Extract the (X, Y) coordinate from the center of the cell holding the provided text.  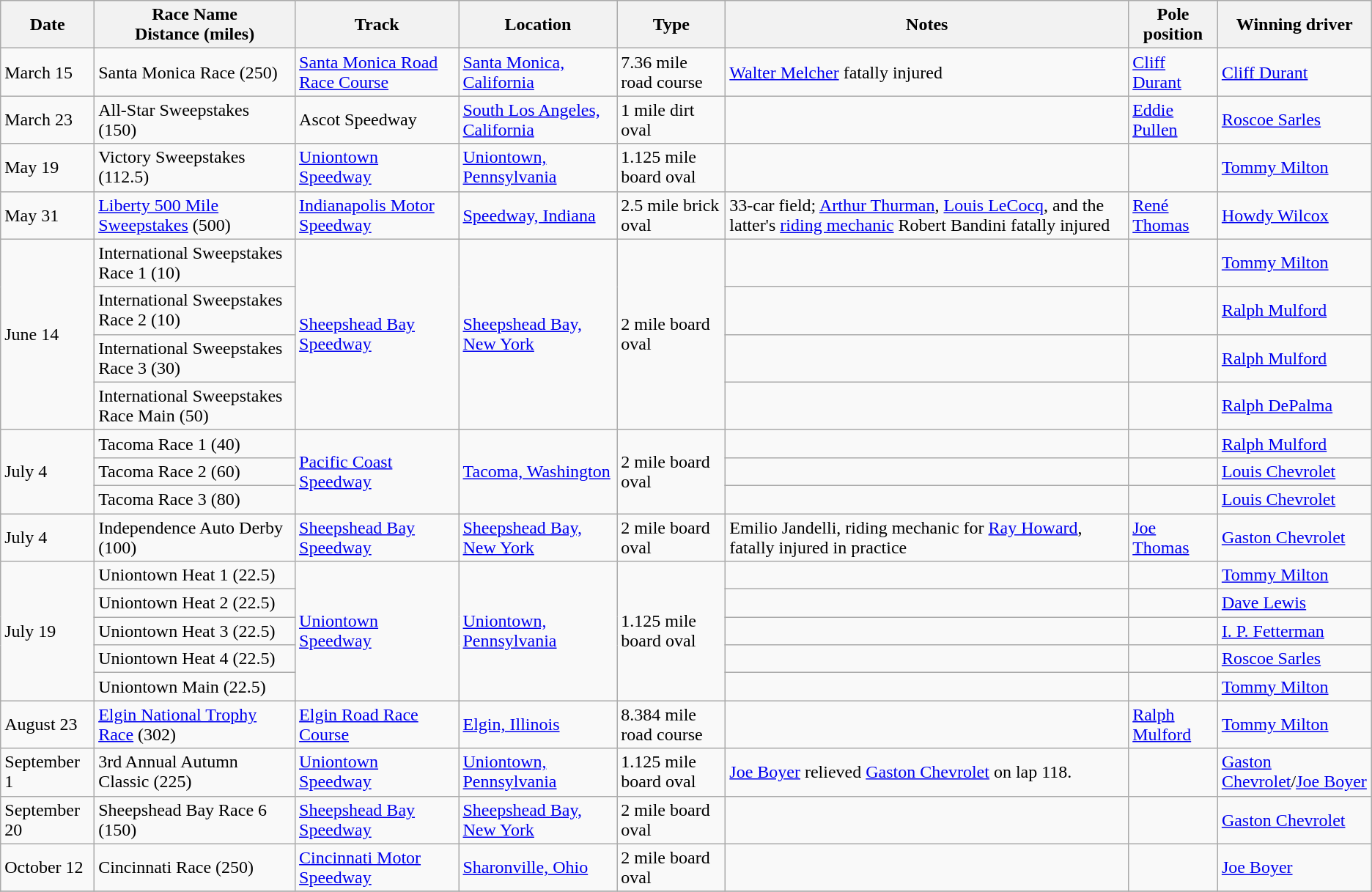
September 20 (48, 819)
Winning driver (1294, 25)
Emilio Jandelli, riding mechanic for Ray Howard, fatally injured in practice (927, 537)
Uniontown Heat 1 (22.5) (195, 575)
Tacoma Race 2 (60) (195, 471)
Joe Thomas (1173, 537)
International Sweepstakes Race Main (50) (195, 406)
Santa Monica, California (538, 72)
Speedway, Indiana (538, 215)
Tacoma Race 1 (40) (195, 443)
All-Star Sweepstakes (150) (195, 120)
Cincinnati Motor Speedway (377, 868)
Uniontown Heat 4 (22.5) (195, 659)
International Sweepstakes Race 3 (30) (195, 358)
Uniontown Main (22.5) (195, 687)
Race NameDistance (miles) (195, 25)
May 31 (48, 215)
Cincinnati Race (250) (195, 868)
August 23 (48, 724)
October 12 (48, 868)
Gaston Chevrolet/Joe Boyer (1294, 773)
Independence Auto Derby (100) (195, 537)
Uniontown Heat 2 (22.5) (195, 603)
Tacoma Race 3 (80) (195, 499)
8.384 mile road course (671, 724)
Santa Monica Race (250) (195, 72)
2.5 mile brick oval (671, 215)
Eddie Pullen (1173, 120)
Sheepshead Bay Race 6 (150) (195, 819)
Santa Monica Road Race Course (377, 72)
Ralph DePalma (1294, 406)
Sharonville, Ohio (538, 868)
Location (538, 25)
Type (671, 25)
Joe Boyer (1294, 868)
March 15 (48, 72)
Dave Lewis (1294, 603)
Ascot Speedway (377, 120)
I. P. Fetterman (1294, 631)
Track (377, 25)
Walter Melcher fatally injured (927, 72)
7.36 mile road course (671, 72)
Victory Sweepstakes (112.5) (195, 167)
March 23 (48, 120)
Tacoma, Washington (538, 471)
33-car field; Arthur Thurman, Louis LeCocq, and the latter's riding mechanic Robert Bandini fatally injured (927, 215)
Howdy Wilcox (1294, 215)
Uniontown Heat 3 (22.5) (195, 631)
July 19 (48, 631)
Pacific Coast Speedway (377, 471)
Elgin, Illinois (538, 724)
1 mile dirt oval (671, 120)
South Los Angeles, California (538, 120)
Joe Boyer relieved Gaston Chevrolet on lap 118. (927, 773)
June 14 (48, 334)
3rd Annual Autumn Classic (225) (195, 773)
Elgin National Trophy Race (302) (195, 724)
International Sweepstakes Race 1 (10) (195, 262)
Liberty 500 Mile Sweepstakes (500) (195, 215)
September 1 (48, 773)
May 19 (48, 167)
International Sweepstakes Race 2 (10) (195, 311)
Indianapolis Motor Speedway (377, 215)
Elgin Road Race Course (377, 724)
Pole position (1173, 25)
Date (48, 25)
René Thomas (1173, 215)
Notes (927, 25)
